Find where the given text appears and provide that cell's center as [x, y] coordinate. 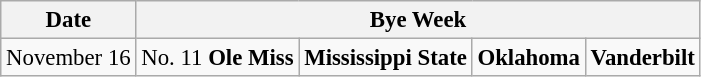
No. 11 Ole Miss [218, 58]
Oklahoma [528, 58]
Vanderbilt [642, 58]
Date [68, 20]
November 16 [68, 58]
Mississippi State [386, 58]
Bye Week [418, 20]
